Pinpoint the cell where the given text exists, returning its [X, Y] midpoint coordinate. 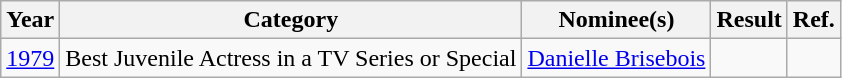
Category [291, 20]
Result [749, 20]
Best Juvenile Actress in a TV Series or Special [291, 58]
Ref. [814, 20]
Danielle Brisebois [616, 58]
Nominee(s) [616, 20]
1979 [30, 58]
Year [30, 20]
